Extract the (x, y) coordinate from the center of the cell holding the provided text.  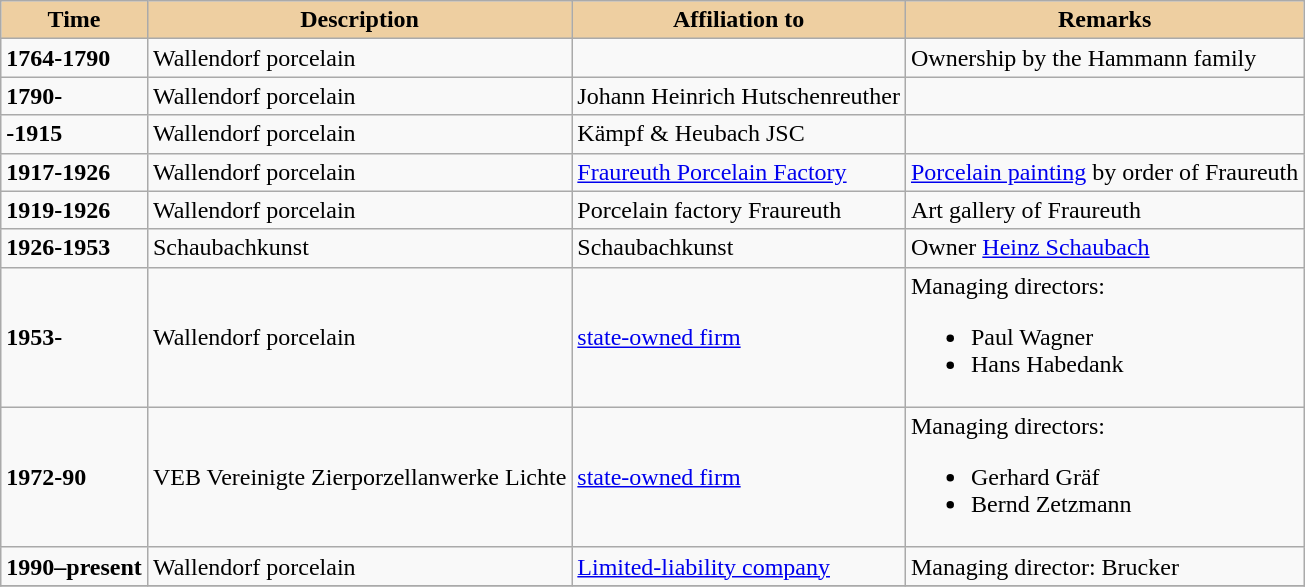
Art gallery of Fraureuth (1104, 210)
1790- (74, 96)
Description (359, 20)
1764-1790 (74, 58)
Time (74, 20)
VEB Vereinigte Zierporzellanwerke Lichte (359, 477)
1917-1926 (74, 172)
1953- (74, 337)
1990–present (74, 566)
Fraureuth Porcelain Factory (739, 172)
Affiliation to (739, 20)
Limited-liability company (739, 566)
Remarks (1104, 20)
Managing directors:Paul WagnerHans Habedank (1104, 337)
1926-1953 (74, 248)
Ownership by the Hammann family (1104, 58)
-1915 (74, 134)
Kämpf & Heubach JSC (739, 134)
Managing directors:Gerhard GräfBernd Zetzmann (1104, 477)
Johann Heinrich Hutschenreuther (739, 96)
Porcelain factory Fraureuth (739, 210)
1919-1926 (74, 210)
1972-90 (74, 477)
Owner Heinz Schaubach (1104, 248)
Porcelain painting by order of Fraureuth (1104, 172)
Managing director: Brucker (1104, 566)
